Detect which cell encompasses the target text, then output its [x, y] center coordinate. 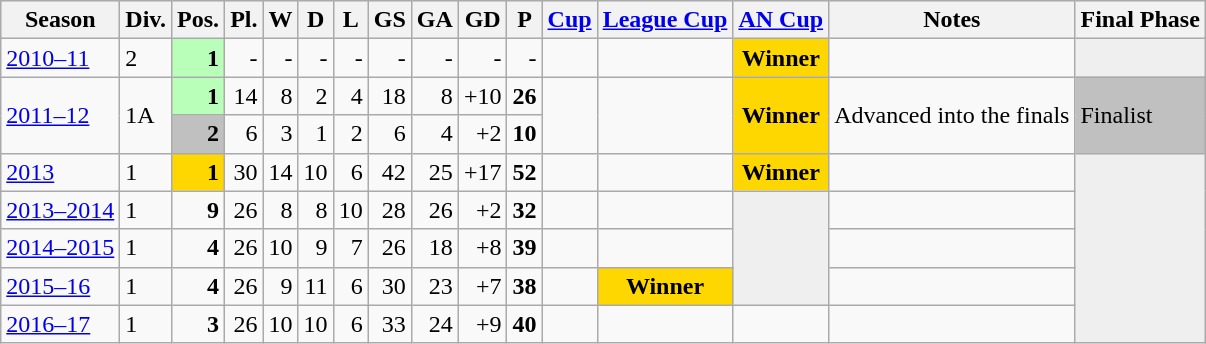
+9 [482, 324]
Div. [146, 20]
2013 [60, 172]
42 [390, 172]
GD [482, 20]
D [316, 20]
25 [434, 172]
+7 [482, 286]
38 [524, 286]
+10 [482, 96]
2014–2015 [60, 248]
24 [434, 324]
Pos. [198, 20]
40 [524, 324]
23 [434, 286]
Pl. [244, 20]
39 [524, 248]
2013–2014 [60, 210]
League Cup [665, 20]
2015–16 [60, 286]
28 [390, 210]
GA [434, 20]
+17 [482, 172]
7 [350, 248]
L [350, 20]
1A [146, 115]
11 [316, 286]
32 [524, 210]
2016–17 [60, 324]
AN Cup [781, 20]
Finalist [1140, 115]
Notes [952, 20]
52 [524, 172]
+8 [482, 248]
Cup [570, 20]
2011–12 [60, 115]
33 [390, 324]
W [280, 20]
2010–11 [60, 58]
GS [390, 20]
P [524, 20]
Advanced into the finals [952, 115]
Final Phase [1140, 20]
Season [60, 20]
